Pinpoint the cell where the given text exists, returning its [x, y] midpoint coordinate. 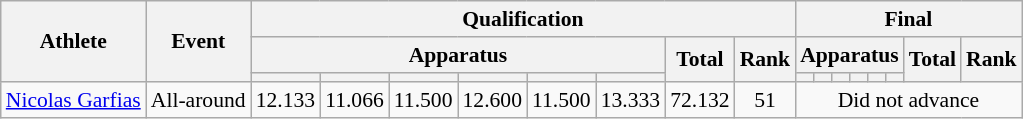
Final [908, 19]
Did not advance [908, 101]
13.333 [630, 101]
51 [766, 101]
72.132 [700, 101]
Event [198, 42]
12.600 [492, 101]
Nicolas Garfias [74, 101]
All-around [198, 101]
Athlete [74, 42]
11.066 [354, 101]
12.133 [286, 101]
Qualification [524, 19]
